Provide the [x, y] coordinate of the cell's center where the given text is located.  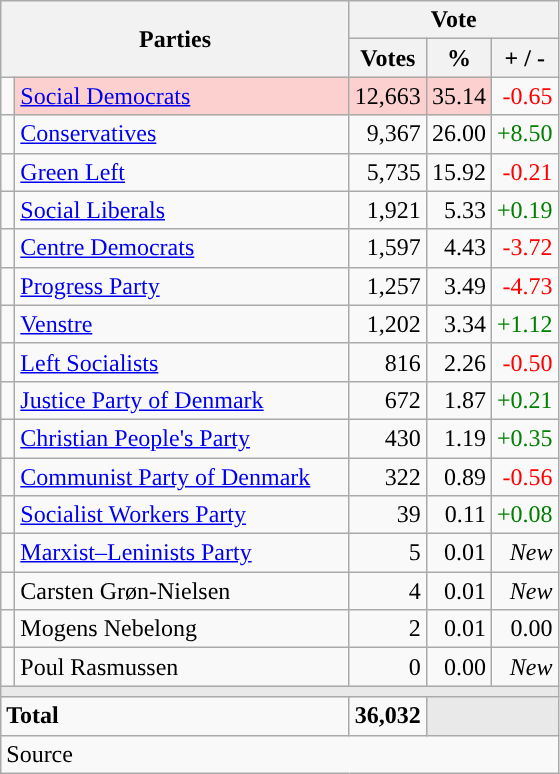
672 [388, 400]
Total [176, 716]
Christian People's Party [182, 438]
-4.73 [524, 286]
5.33 [458, 210]
+ / - [524, 58]
Progress Party [182, 286]
Poul Rasmussen [182, 667]
Justice Party of Denmark [182, 400]
9,367 [388, 134]
0.89 [458, 477]
Social Liberals [182, 210]
+8.50 [524, 134]
15.92 [458, 172]
Carsten Grøn-Nielsen [182, 591]
Conservatives [182, 134]
Venstre [182, 324]
4.43 [458, 248]
39 [388, 515]
1,257 [388, 286]
-0.65 [524, 96]
+0.21 [524, 400]
3.49 [458, 286]
Left Socialists [182, 362]
Mogens Nebelong [182, 629]
Communist Party of Denmark [182, 477]
4 [388, 591]
-0.56 [524, 477]
-3.72 [524, 248]
5,735 [388, 172]
322 [388, 477]
-0.21 [524, 172]
Parties [176, 39]
5 [388, 553]
Social Democrats [182, 96]
1.87 [458, 400]
+0.19 [524, 210]
0 [388, 667]
+0.35 [524, 438]
2 [388, 629]
Green Left [182, 172]
430 [388, 438]
0.11 [458, 515]
1,597 [388, 248]
Source [280, 754]
1,921 [388, 210]
26.00 [458, 134]
2.26 [458, 362]
1,202 [388, 324]
816 [388, 362]
Votes [388, 58]
12,663 [388, 96]
+1.12 [524, 324]
35.14 [458, 96]
1.19 [458, 438]
-0.50 [524, 362]
Marxist–Leninists Party [182, 553]
Centre Democrats [182, 248]
% [458, 58]
Socialist Workers Party [182, 515]
+0.08 [524, 515]
3.34 [458, 324]
36,032 [388, 716]
Vote [454, 20]
